For the text-containing cell, return its midpoint in [x, y] coordinate format. 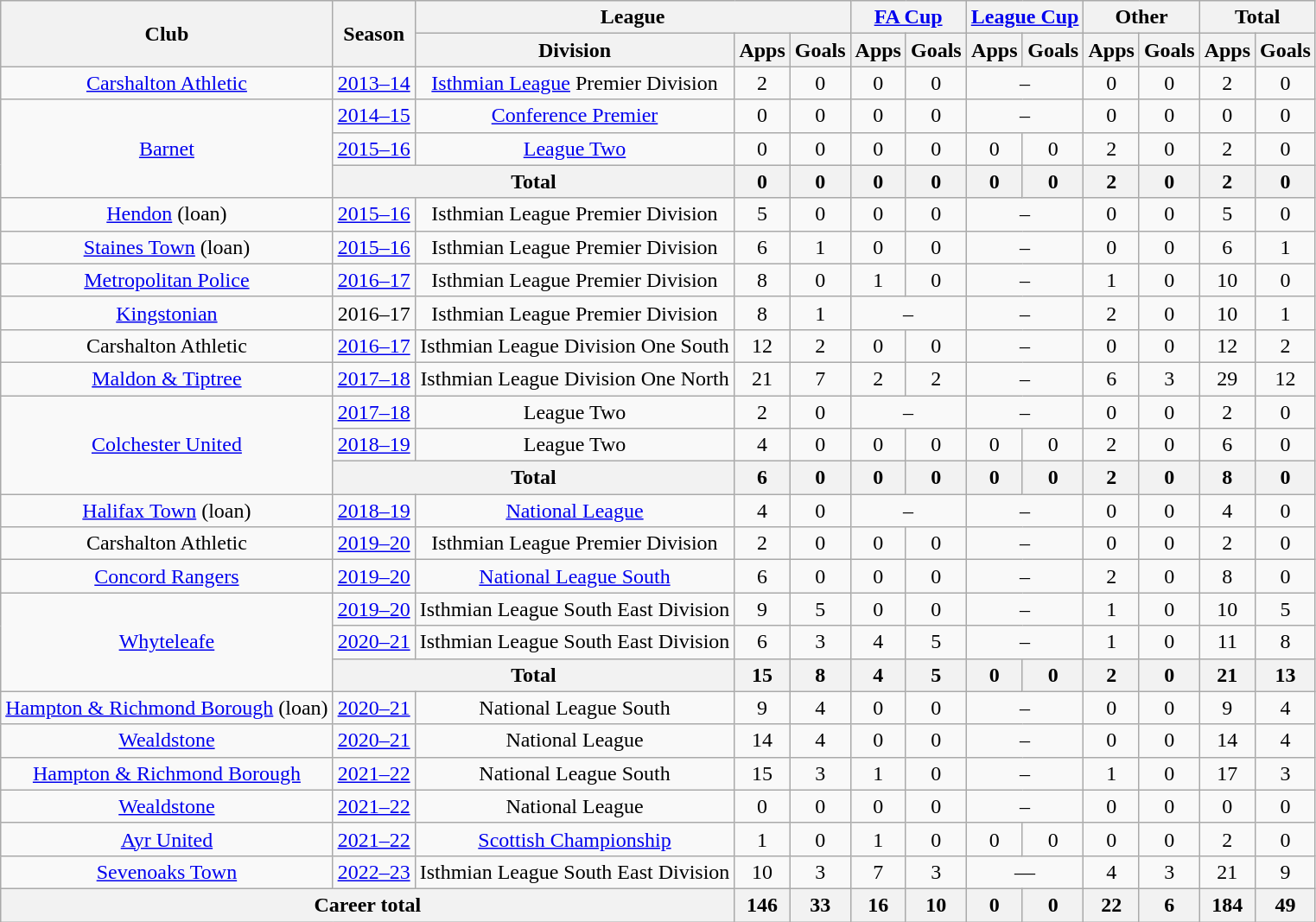
29 [1227, 378]
Isthmian League Division One South [575, 346]
Season [373, 34]
Concord Rangers [167, 576]
Maldon & Tiptree [167, 378]
Hendon (loan) [167, 214]
2013–14 [373, 83]
16 [878, 905]
2014–15 [373, 116]
146 [762, 905]
Kingstonian [167, 313]
Ayr United [167, 839]
— [1025, 872]
FA Cup [908, 17]
Hampton & Richmond Borough [167, 773]
33 [820, 905]
Metropolitan Police [167, 280]
11 [1227, 642]
Scottish Championship [575, 839]
Isthmian League Division One North [575, 378]
Conference Premier [575, 116]
Career total [368, 905]
Whyteleafe [167, 642]
League [633, 17]
49 [1286, 905]
Barnet [167, 149]
League Cup [1025, 17]
Halifax Town (loan) [167, 511]
Colchester United [167, 445]
17 [1227, 773]
Sevenoaks Town [167, 872]
22 [1111, 905]
Hampton & Richmond Borough (loan) [167, 708]
Other [1141, 17]
13 [1286, 675]
184 [1227, 905]
Division [575, 50]
2022–23 [373, 872]
Staines Town (loan) [167, 247]
Club [167, 34]
